Return the (X, Y) coordinate for the center point of the cell that contains the specified text.  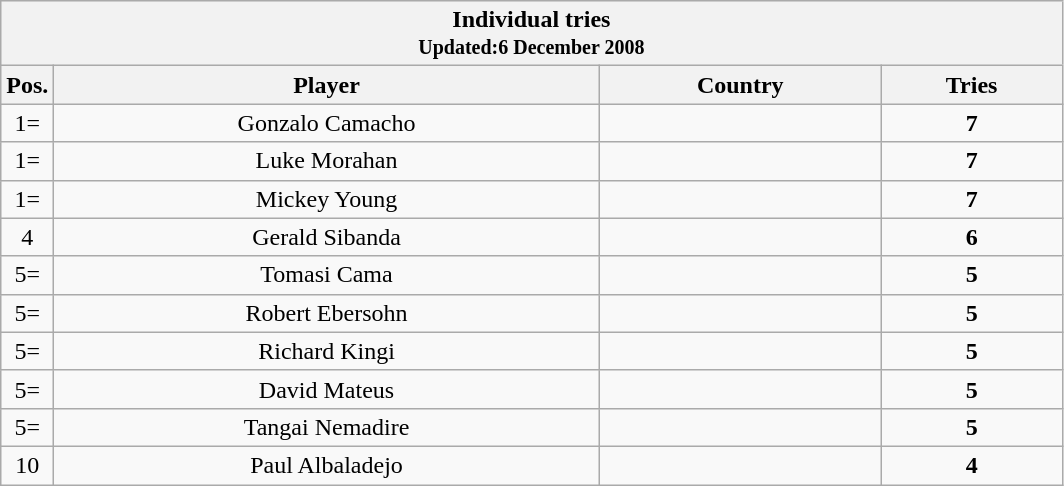
Luke Morahan (326, 161)
Gonzalo Camacho (326, 123)
Individual triesUpdated:6 December 2008 (532, 34)
Mickey Young (326, 199)
Gerald Sibanda (326, 237)
Robert Ebersohn (326, 313)
Player (326, 85)
6 (972, 237)
Tomasi Cama (326, 275)
Pos. (28, 85)
David Mateus (326, 389)
Tangai Nemadire (326, 427)
Country (740, 85)
10 (28, 465)
Tries (972, 85)
Paul Albaladejo (326, 465)
Richard Kingi (326, 351)
